Provide the (X, Y) coordinate of the cell's center where the given text is located.  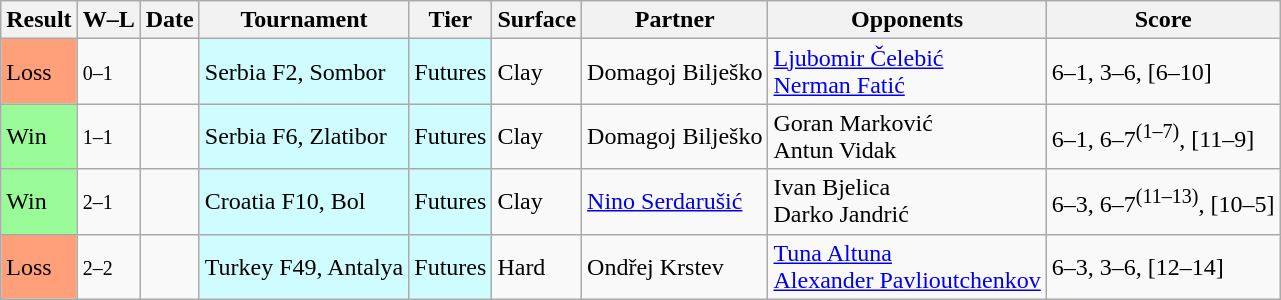
2–2 (108, 266)
Date (170, 20)
6–3, 3–6, [12–14] (1163, 266)
6–1, 6–7(1–7), [11–9] (1163, 136)
Serbia F6, Zlatibor (304, 136)
Partner (675, 20)
Ondřej Krstev (675, 266)
Tuna Altuna Alexander Pavlioutchenkov (907, 266)
Score (1163, 20)
Surface (537, 20)
Croatia F10, Bol (304, 202)
Tournament (304, 20)
6–1, 3–6, [6–10] (1163, 72)
Nino Serdarušić (675, 202)
Opponents (907, 20)
0–1 (108, 72)
Ljubomir Čelebić Nerman Fatić (907, 72)
Serbia F2, Sombor (304, 72)
1–1 (108, 136)
2–1 (108, 202)
6–3, 6–7(11–13), [10–5] (1163, 202)
Turkey F49, Antalya (304, 266)
Tier (450, 20)
Ivan Bjelica Darko Jandrić (907, 202)
Hard (537, 266)
Result (39, 20)
W–L (108, 20)
Goran Marković Antun Vidak (907, 136)
